Return (X, Y) of the center of cell containing provided text 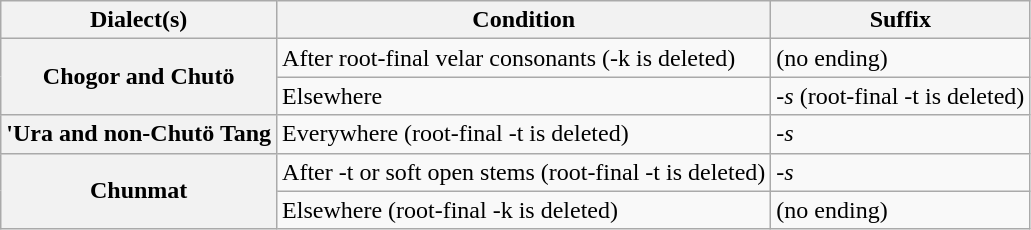
After -t or soft open stems (root-final -t is deleted) (524, 172)
Elsewhere (root-final -k is deleted) (524, 210)
Chogor and Chutö (139, 77)
After root-final velar consonants (-k is deleted) (524, 58)
Suffix (900, 20)
Everywhere (root-final -t is deleted) (524, 134)
Dialect(s) (139, 20)
Elsewhere (524, 96)
-s (root-final -t is deleted) (900, 96)
Chunmat (139, 191)
'Ura and non-Chutö Tang (139, 134)
Condition (524, 20)
